Search for the cell housing the specified text and yield its [X, Y] center coordinate. 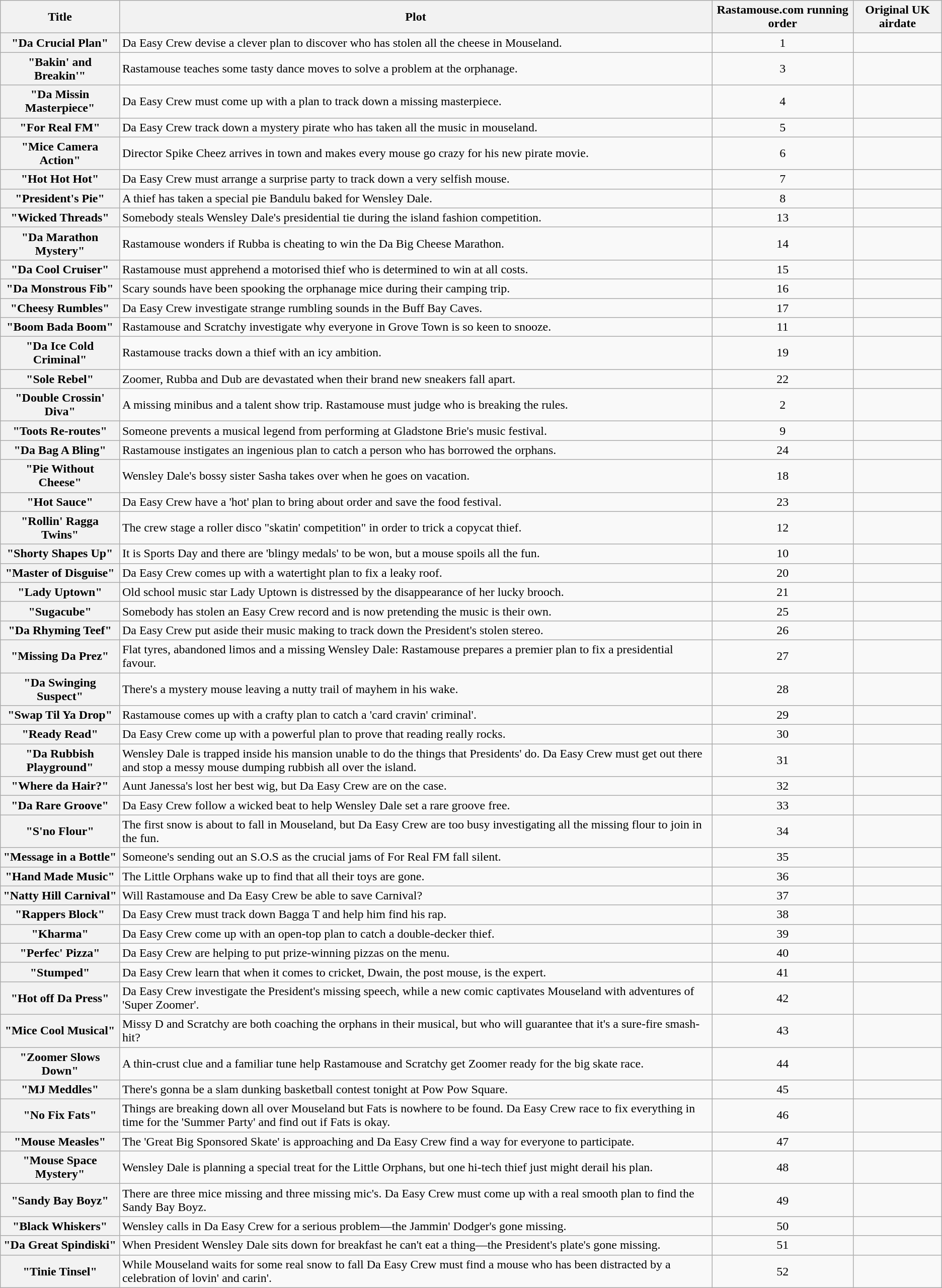
Rastamouse and Scratchy investigate why everyone in Grove Town is so keen to snooze. [416, 327]
Da Easy Crew put aside their music making to track down the President's stolen stereo. [416, 630]
"Da Monstrous Fib" [60, 288]
Da Easy Crew must arrange a surprise party to track down a very selfish mouse. [416, 179]
48 [783, 1168]
"Mouse Measles" [60, 1142]
"MJ Meddles" [60, 1090]
37 [783, 895]
While Mouseland waits for some real snow to fall Da Easy Crew must find a mouse who has been distracted by a celebration of lovin' and carin'. [416, 1271]
"Lady Uptown" [60, 592]
Aunt Janessa's lost her best wig, but Da Easy Crew are on the case. [416, 786]
18 [783, 476]
A missing minibus and a talent show trip. Rastamouse must judge who is breaking the rules. [416, 405]
Da Easy Crew must come up with a plan to track down a missing masterpiece. [416, 102]
"Wicked Threads" [60, 217]
"Mice Cool Musical" [60, 1031]
The Little Orphans wake up to find that all their toys are gone. [416, 876]
Scary sounds have been spooking the orphanage mice during their camping trip. [416, 288]
"Da Crucial Plan" [60, 43]
"Zoomer Slows Down" [60, 1063]
Old school music star Lady Uptown is distressed by the disappearance of her lucky brooch. [416, 592]
2 [783, 405]
A thin-crust clue and a familiar tune help Rastamouse and Scratchy get Zoomer ready for the big skate race. [416, 1063]
Will Rastamouse and Da Easy Crew be able to save Carnival? [416, 895]
"Hot Hot Hot" [60, 179]
23 [783, 502]
There's gonna be a slam dunking basketball contest tonight at Pow Pow Square. [416, 1090]
When President Wensley Dale sits down for breakfast he can't eat a thing—the President's plate's gone missing. [416, 1245]
17 [783, 308]
4 [783, 102]
"Da Rubbish Playground" [60, 760]
"Da Cool Cruiser" [60, 269]
Someone's sending out an S.O.S as the crucial jams of For Real FM fall silent. [416, 857]
"Double Crossin' Diva" [60, 405]
Rastamouse teaches some tasty dance moves to solve a problem at the orphanage. [416, 68]
The first snow is about to fall in Mouseland, but Da Easy Crew are too busy investigating all the missing flour to join in the fun. [416, 831]
51 [783, 1245]
Da Easy Crew must track down Bagga T and help him find his rap. [416, 915]
There are three mice missing and three missing mic's. Da Easy Crew must come up with a real smooth plan to find the Sandy Bay Boyz. [416, 1200]
"Mice Camera Action" [60, 153]
Flat tyres, abandoned limos and a missing Wensley Dale: Rastamouse prepares a premier plan to fix a presidential favour. [416, 656]
Rastamouse tracks down a thief with an icy ambition. [416, 353]
5 [783, 127]
"Sandy Bay Boyz" [60, 1200]
"Da Ice Cold Criminal" [60, 353]
"Sugacube" [60, 611]
Da Easy Crew devise a clever plan to discover who has stolen all the cheese in Mouseland. [416, 43]
8 [783, 198]
31 [783, 760]
Someone prevents a musical legend from performing at Gladstone Brie's music festival. [416, 431]
Original UK airdate [898, 17]
"Da Swinging Suspect" [60, 689]
"No Fix Fats" [60, 1115]
"Da Bag A Bling" [60, 450]
"Da Missin Masterpiece" [60, 102]
"Sole Rebel" [60, 379]
38 [783, 915]
"Da Great Spindiski" [60, 1245]
"Natty Hill Carnival" [60, 895]
Da Easy Crew learn that when it comes to cricket, Dwain, the post mouse, is the expert. [416, 972]
Director Spike Cheez arrives in town and makes every mouse go crazy for his new pirate movie. [416, 153]
21 [783, 592]
24 [783, 450]
"Master of Disguise" [60, 573]
34 [783, 831]
20 [783, 573]
Plot [416, 17]
Zoomer, Rubba and Dub are devastated when their brand new sneakers fall apart. [416, 379]
"Where da Hair?" [60, 786]
Da Easy Crew come up with an open-top plan to catch a double-decker thief. [416, 934]
13 [783, 217]
49 [783, 1200]
"Pie Without Cheese" [60, 476]
Da Easy Crew come up with a powerful plan to prove that reading really rocks. [416, 734]
"For Real FM" [60, 127]
"Stumped" [60, 972]
Wensley calls in Da Easy Crew for a serious problem—the Jammin' Dodger's gone missing. [416, 1226]
"Perfec' Pizza" [60, 953]
The crew stage a roller disco "skatin' competition" in order to trick a copycat thief. [416, 527]
Rastamouse must apprehend a motorised thief who is determined to win at all costs. [416, 269]
44 [783, 1063]
40 [783, 953]
22 [783, 379]
"Tinie Tinsel" [60, 1271]
45 [783, 1090]
43 [783, 1031]
"Ready Read" [60, 734]
"President's Pie" [60, 198]
28 [783, 689]
14 [783, 244]
Wensley Dale's bossy sister Sasha takes over when he goes on vacation. [416, 476]
11 [783, 327]
32 [783, 786]
Somebody steals Wensley Dale's presidential tie during the island fashion competition. [416, 217]
10 [783, 554]
29 [783, 715]
6 [783, 153]
Da Easy Crew investigate the President's missing speech, while a new comic captivates Mouseland with adventures of 'Super Zoomer'. [416, 998]
"Shorty Shapes Up" [60, 554]
25 [783, 611]
"Kharma" [60, 934]
Da Easy Crew have a 'hot' plan to bring about order and save the food festival. [416, 502]
15 [783, 269]
3 [783, 68]
Da Easy Crew investigate strange rumbling sounds in the Buff Bay Caves. [416, 308]
"Message in a Bottle" [60, 857]
26 [783, 630]
"Cheesy Rumbles" [60, 308]
It is Sports Day and there are 'blingy medals' to be won, but a mouse spoils all the fun. [416, 554]
Rastamouse wonders if Rubba is cheating to win the Da Big Cheese Marathon. [416, 244]
Rastamouse instigates an ingenious plan to catch a person who has borrowed the orphans. [416, 450]
52 [783, 1271]
"Boom Bada Boom" [60, 327]
"Da Rare Groove" [60, 805]
39 [783, 934]
"Bakin' and Breakin'" [60, 68]
42 [783, 998]
"Black Whiskers" [60, 1226]
Da Easy Crew are helping to put prize-winning pizzas on the menu. [416, 953]
30 [783, 734]
"Rollin' Ragga Twins" [60, 527]
35 [783, 857]
41 [783, 972]
Title [60, 17]
"Da Marathon Mystery" [60, 244]
Da Easy Crew track down a mystery pirate who has taken all the music in mouseland. [416, 127]
There's a mystery mouse leaving a nutty trail of mayhem in his wake. [416, 689]
"Toots Re-routes" [60, 431]
Da Easy Crew comes up with a watertight plan to fix a leaky roof. [416, 573]
"Missing Da Prez" [60, 656]
9 [783, 431]
Rastamouse.com running order [783, 17]
"Rappers Block" [60, 915]
36 [783, 876]
"Hot off Da Press" [60, 998]
"Hand Made Music" [60, 876]
"Hot Sauce" [60, 502]
27 [783, 656]
Da Easy Crew follow a wicked beat to help Wensley Dale set a rare groove free. [416, 805]
Somebody has stolen an Easy Crew record and is now pretending the music is their own. [416, 611]
"S'no Flour" [60, 831]
7 [783, 179]
16 [783, 288]
12 [783, 527]
Rastamouse comes up with a crafty plan to catch a 'card cravin' criminal'. [416, 715]
46 [783, 1115]
"Mouse Space Mystery" [60, 1168]
1 [783, 43]
"Swap Til Ya Drop" [60, 715]
33 [783, 805]
19 [783, 353]
50 [783, 1226]
The 'Great Big Sponsored Skate' is approaching and Da Easy Crew find a way for everyone to participate. [416, 1142]
"Da Rhyming Teef" [60, 630]
47 [783, 1142]
A thief has taken a special pie Bandulu baked for Wensley Dale. [416, 198]
Missy D and Scratchy are both coaching the orphans in their musical, but who will guarantee that it's a sure-fire smash-hit? [416, 1031]
Wensley Dale is planning a special treat for the Little Orphans, but one hi-tech thief just might derail his plan. [416, 1168]
